Pinpoint the cell where the given text exists, returning its (X, Y) midpoint coordinate. 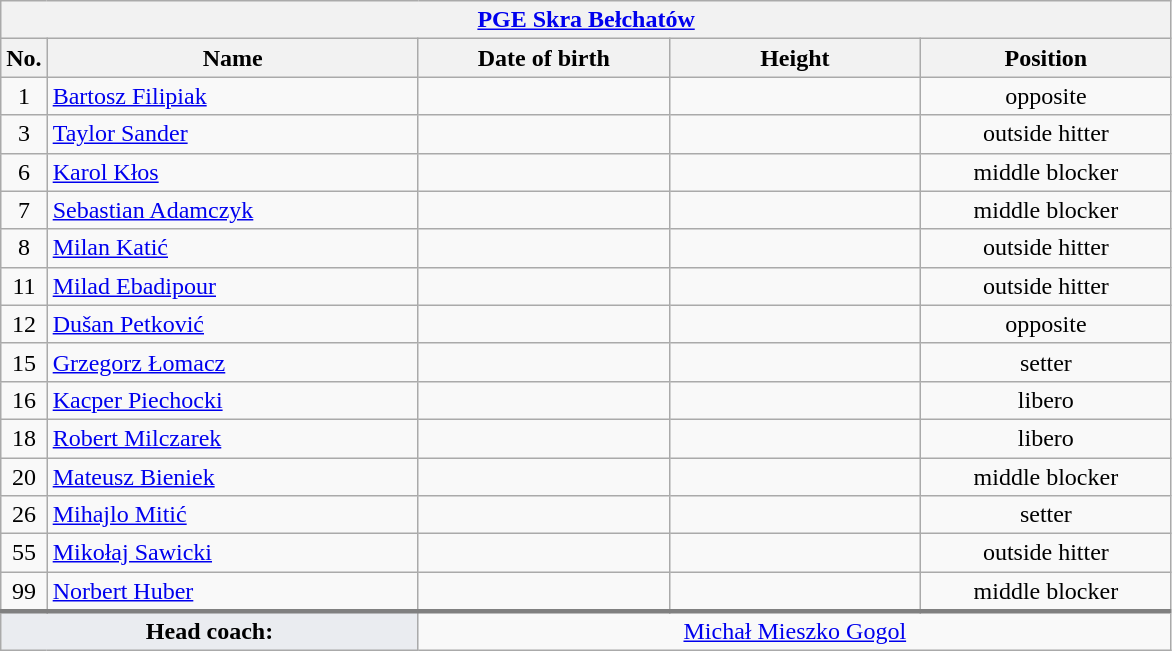
20 (24, 477)
Position (1046, 58)
6 (24, 172)
1 (24, 96)
PGE Skra Bełchatów (586, 20)
Michał Mieszko Gogol (794, 631)
Height (794, 58)
Robert Milczarek (232, 438)
26 (24, 515)
11 (24, 286)
Kacper Piechocki (232, 400)
Name (232, 58)
Date of birth (544, 58)
Milad Ebadipour (232, 286)
Taylor Sander (232, 134)
7 (24, 210)
12 (24, 324)
3 (24, 134)
Sebastian Adamczyk (232, 210)
No. (24, 58)
Bartosz Filipiak (232, 96)
Mikołaj Sawicki (232, 553)
Dušan Petković (232, 324)
Karol Kłos (232, 172)
55 (24, 553)
16 (24, 400)
18 (24, 438)
99 (24, 592)
8 (24, 248)
Grzegorz Łomacz (232, 362)
15 (24, 362)
Mateusz Bieniek (232, 477)
Head coach: (210, 631)
Mihajlo Mitić (232, 515)
Norbert Huber (232, 592)
Milan Katić (232, 248)
